Scan for the cell matching the given text and deliver its (x, y) coordinate at center. 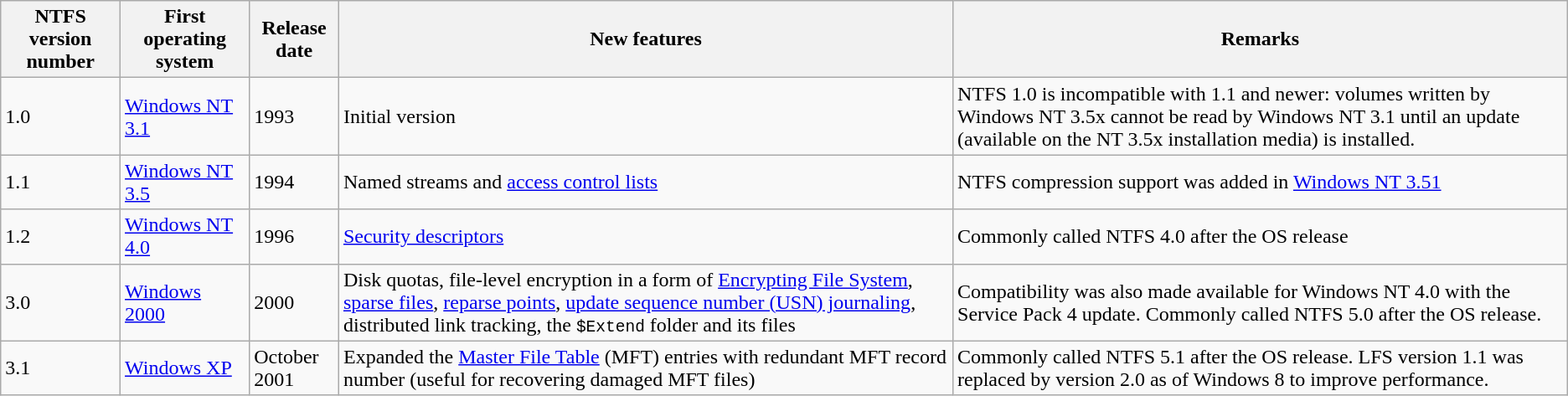
Commonly called NTFS 5.1 after the OS release. LFS version 1.1 was replaced by version 2.0 as of Windows 8 to improve performance. (1261, 368)
1994 (295, 183)
1993 (295, 116)
Initial version (645, 116)
3.0 (60, 302)
1.1 (60, 183)
Compatibility was also made available for Windows NT 4.0 with the Service Pack 4 update. Commonly called NTFS 5.0 after the OS release. (1261, 302)
Expanded the Master File Table (MFT) entries with redundant MFT record number (useful for recovering damaged MFT files) (645, 368)
First operating system (185, 39)
Commonly called NTFS 4.0 after the OS release (1261, 236)
Remarks (1261, 39)
1.0 (60, 116)
New features (645, 39)
NTFS version number (60, 39)
3.1 (60, 368)
Windows NT 4.0 (185, 236)
Windows XP (185, 368)
October 2001 (295, 368)
2000 (295, 302)
Security descriptors (645, 236)
Release date (295, 39)
Windows NT 3.5 (185, 183)
Named streams and access control lists (645, 183)
1.2 (60, 236)
Windows 2000 (185, 302)
Windows NT 3.1 (185, 116)
1996 (295, 236)
NTFS compression support was added in Windows NT 3.51 (1261, 183)
